Return the [x, y] coordinate for the center point of the cell that contains the specified text.  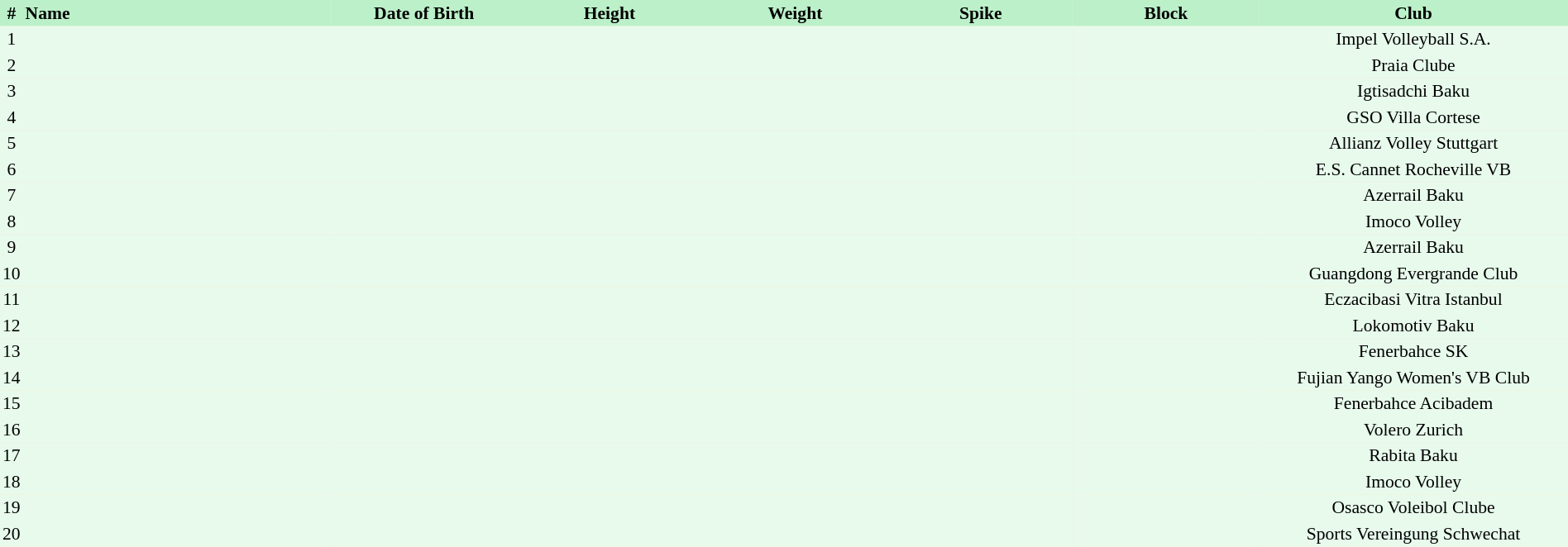
Club [1413, 13]
Igtisadchi Baku [1413, 91]
Fenerbahce Acibadem [1413, 403]
8 [12, 221]
7 [12, 195]
4 [12, 117]
16 [12, 430]
6 [12, 169]
Block [1166, 13]
3 [12, 91]
Height [610, 13]
# [12, 13]
Guangdong Evergrande Club [1413, 273]
5 [12, 144]
11 [12, 299]
15 [12, 403]
Spike [981, 13]
Fujian Yango Women's VB Club [1413, 378]
Rabita Baku [1413, 456]
Lokomotiv Baku [1413, 326]
Name [177, 13]
12 [12, 326]
20 [12, 534]
Impel Volleyball S.A. [1413, 40]
Osasco Voleibol Clube [1413, 507]
GSO Villa Cortese [1413, 117]
18 [12, 482]
10 [12, 273]
Fenerbahce SK [1413, 352]
17 [12, 456]
Eczacibasi Vitra Istanbul [1413, 299]
9 [12, 248]
1 [12, 40]
13 [12, 352]
Weight [795, 13]
Allianz Volley Stuttgart [1413, 144]
E.S. Cannet Rocheville VB [1413, 169]
Date of Birth [424, 13]
2 [12, 65]
Sports Vereingung Schwechat [1413, 534]
Praia Clube [1413, 65]
14 [12, 378]
Volero Zurich [1413, 430]
19 [12, 507]
